Extract the (X, Y) coordinate from the center of the cell holding the provided text.  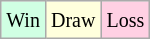
Loss (126, 20)
Win (24, 20)
Draw (72, 20)
